Determine the [x, y] coordinate at the center of the cell enclosing the given text.  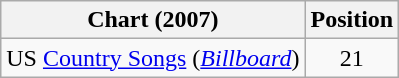
Chart (2007) [153, 20]
21 [352, 58]
US Country Songs (Billboard) [153, 58]
Position [352, 20]
